Output the [X, Y] coordinate of the center of the cell containing the given text.  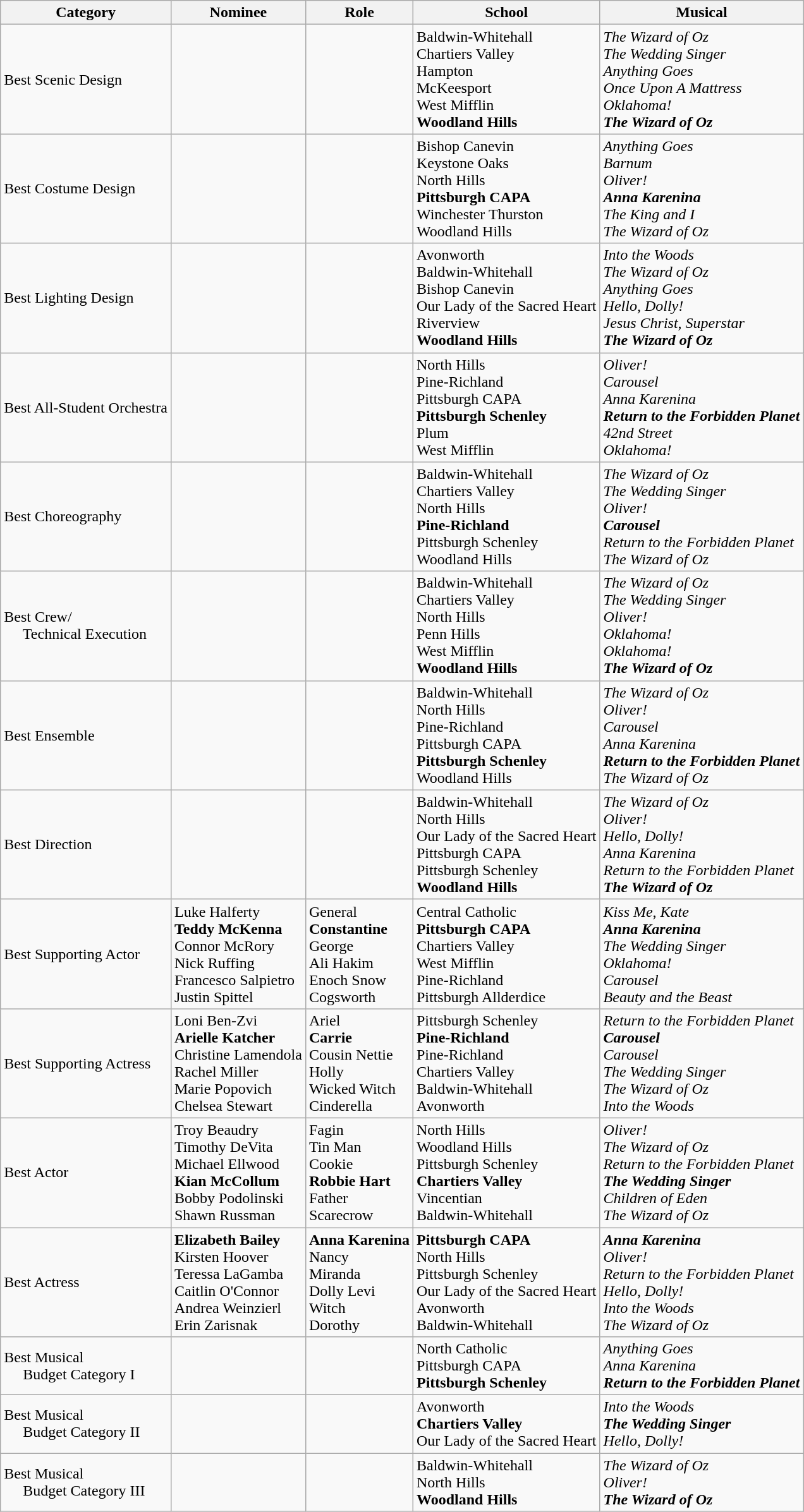
School [506, 13]
Pittsburgh CAPANorth HillsPittsburgh SchenleyOur Lady of the Sacred HeartAvonworthBaldwin-Whitehall [506, 1281]
Category [86, 13]
The Wizard of OzThe Wedding SingerAnything GoesOnce Upon A MattressOklahoma!The Wizard of Oz [702, 80]
GeneralConstantineGeorgeAli HakimEnoch SnowCogsworth [359, 954]
FaginTin ManCookieRobbie HartFatherScarecrow [359, 1173]
Loni Ben-ZviArielle KatcherChristine LamendolaRachel MillerMarie Popovich Chelsea Stewart [238, 1063]
Best Ensemble [86, 735]
Best Crew/ Technical Execution [86, 626]
Into the WoodsThe Wizard of OzAnything GoesHello, Dolly!Jesus Christ, SuperstarThe Wizard of Oz [702, 298]
Best Direction [86, 844]
Baldwin-WhitehallNorth HillsWoodland Hills [506, 1482]
Best Costume Design [86, 188]
Best All-Student Orchestra [86, 407]
The Wizard of OzOliver!The Wizard of Oz [702, 1482]
Nominee [238, 13]
Best Choreography [86, 517]
Baldwin-WhitehallNorth HillsOur Lady of the Sacred HeartPittsburgh CAPAPittsburgh SchenleyWoodland Hills [506, 844]
Return to the Forbidden PlanetCarouselCarouselThe Wedding SingerThe Wizard of OzInto the Woods [702, 1063]
Best Musical Budget Category I [86, 1366]
Pittsburgh SchenleyPine-RichlandPine-RichlandChartiers ValleyBaldwin-WhitehallAvonworth [506, 1063]
North HillsWoodland HillsPittsburgh SchenleyChartiers ValleyVincentianBaldwin-Whitehall [506, 1173]
Anna KareninaOliver!Return to the Forbidden PlanetHello, Dolly!Into the WoodsThe Wizard of Oz [702, 1281]
Oliver!The Wizard of OzReturn to the Forbidden PlanetThe Wedding SingerChildren of EdenThe Wizard of Oz [702, 1173]
Best Supporting Actress [86, 1063]
The Wizard of OzThe Wedding SingerOliver!Oklahoma!Oklahoma!The Wizard of Oz [702, 626]
Best Actor [86, 1173]
Anything GoesBarnumOliver!Anna KareninaThe King and IThe Wizard of Oz [702, 188]
Best Musical Budget Category II [86, 1424]
Anna KareninaNancyMirandaDolly LeviWitchDorothy [359, 1281]
The Wizard of OzOliver!Hello, Dolly!Anna KareninaReturn to the Forbidden PlanetThe Wizard of Oz [702, 844]
Luke HalfertyTeddy McKennaConnor McRoryNick RuffingFrancesco Salpietro Justin Spittel [238, 954]
Elizabeth BaileyKirsten HooverTeressa LaGambaCaitlin O'ConnorAndrea WeinzierlErin Zarisnak [238, 1281]
Anything GoesAnna KareninaReturn to the Forbidden Planet [702, 1366]
Baldwin-WhitehallChartiers ValleyNorth HillsPine-RichlandPittsburgh SchenleyWoodland Hills [506, 517]
Best Supporting Actor [86, 954]
Best Scenic Design [86, 80]
Baldwin-WhitehallChartiers ValleyHamptonMcKeesportWest MifflinWoodland Hills [506, 80]
ArielCarrieCousin NettieHollyWicked WitchCinderella [359, 1063]
Into the WoodsThe Wedding SingerHello, Dolly! [702, 1424]
Kiss Me, KateAnna KareninaThe Wedding SingerOklahoma!CarouselBeauty and the Beast [702, 954]
Baldwin-WhitehallNorth HillsPine-RichlandPittsburgh CAPAPittsburgh SchenleyWoodland Hills [506, 735]
North HillsPine-RichlandPittsburgh CAPAPittsburgh SchenleyPlumWest Mifflin [506, 407]
Best Musical Budget Category III [86, 1482]
Oliver!CarouselAnna KareninaReturn to the Forbidden Planet42nd StreetOklahoma! [702, 407]
AvonworthBaldwin-WhitehallBishop CanevinOur Lady of the Sacred HeartRiverviewWoodland Hills [506, 298]
Best Lighting Design [86, 298]
AvonworthChartiers ValleyOur Lady of the Sacred Heart [506, 1424]
Baldwin-WhitehallChartiers ValleyNorth HillsPenn HillsWest MifflinWoodland Hills [506, 626]
The Wizard of OzOliver!CarouselAnna KareninaReturn to the Forbidden PlanetThe Wizard of Oz [702, 735]
Troy BeaudryTimothy DeVitaMichael EllwoodKian McCollumBobby PodolinskiShawn Russman [238, 1173]
North CatholicPittsburgh CAPAPittsburgh Schenley [506, 1366]
The Wizard of OzThe Wedding SingerOliver!CarouselReturn to the Forbidden PlanetThe Wizard of Oz [702, 517]
Central CatholicPittsburgh CAPAChartiers ValleyWest MifflinPine-RichlandPittsburgh Allderdice [506, 954]
Bishop CanevinKeystone OaksNorth HillsPittsburgh CAPAWinchester ThurstonWoodland Hills [506, 188]
Role [359, 13]
Musical [702, 13]
Best Actress [86, 1281]
